Output the [x, y] coordinate of the center of the cell containing the given text.  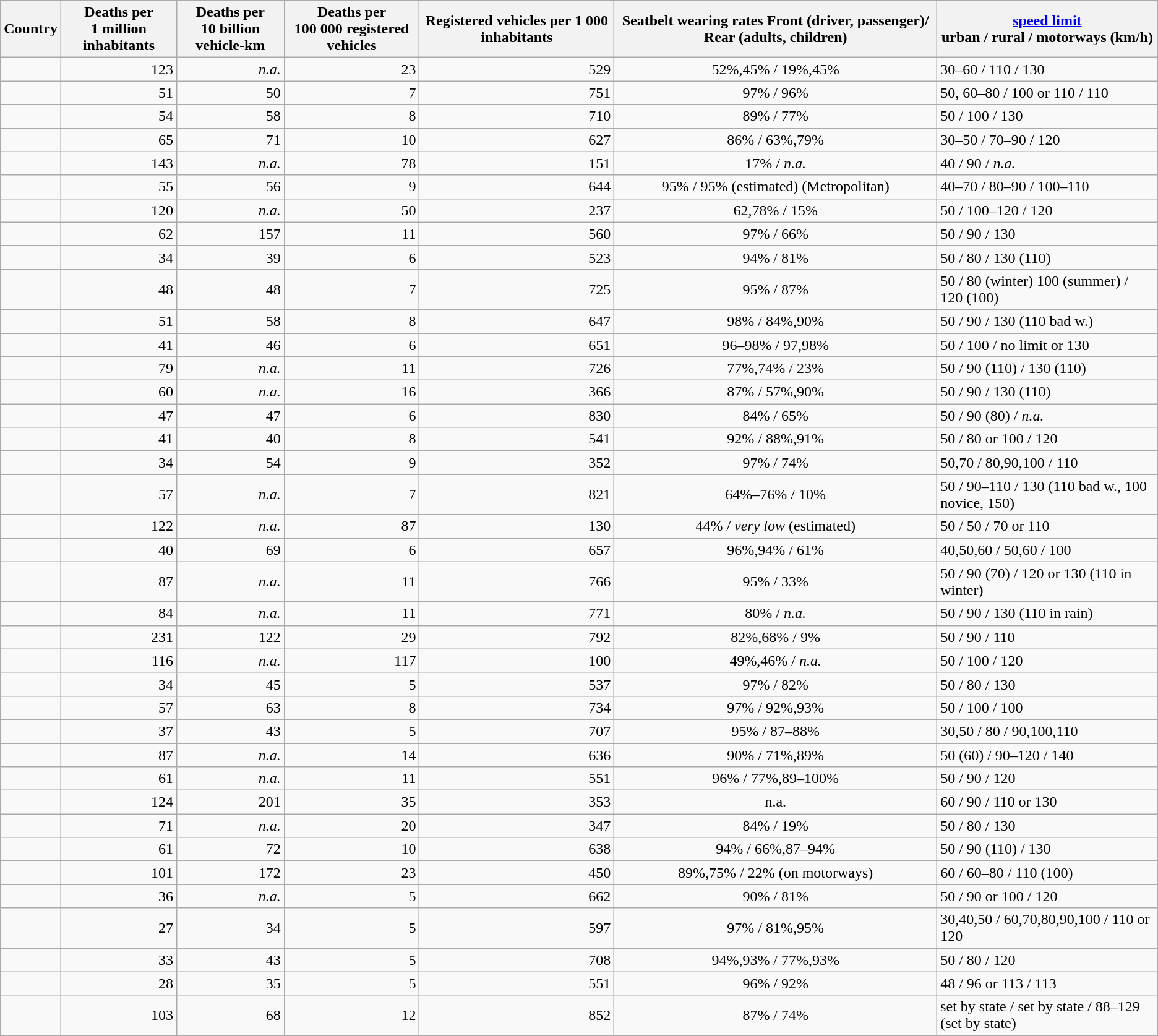
Deaths per1 million inhabitants [119, 29]
124 [119, 802]
647 [517, 321]
120 [119, 210]
65 [119, 140]
39 [230, 257]
50 / 90–110 / 130 (110 bad w., 100 novice, 150) [1048, 495]
172 [230, 873]
17% / n.a. [776, 163]
101 [119, 873]
50 / 90 / 130 (110) [1048, 392]
40–70 / 80–90 / 100–110 [1048, 187]
82%,68% / 9% [776, 637]
60 / 90 / 110 or 130 [1048, 802]
28 [119, 983]
89%,75% / 22% (on motorways) [776, 873]
84% / 19% [776, 826]
50 / 80 (winter) 100 (summer) / 120 (100) [1048, 289]
90% / 71%,89% [776, 755]
97% / 96% [776, 93]
103 [119, 1016]
56 [230, 187]
638 [517, 849]
86% / 63%,79% [776, 140]
852 [517, 1016]
speed limiturban / rural / motorways (km/h) [1048, 29]
50 / 100 / 100 [1048, 708]
50 / 50 / 70 or 110 [1048, 526]
80% / n.a. [776, 614]
130 [517, 526]
87% / 74% [776, 1016]
117 [351, 661]
50 / 90 or 100 / 120 [1048, 896]
116 [119, 661]
830 [517, 416]
541 [517, 439]
40,50,60 / 50,60 / 100 [1048, 550]
30,40,50 / 60,70,80,90,100 / 110 or 120 [1048, 928]
450 [517, 873]
94% / 81% [776, 257]
50 / 90 (110) / 130 [1048, 849]
50 (60) / 90–120 / 140 [1048, 755]
96% / 77%,89–100% [776, 779]
157 [230, 234]
201 [230, 802]
50 / 90 / 130 [1048, 234]
62 [119, 234]
60 / 60–80 / 110 (100) [1048, 873]
708 [517, 960]
90% / 81% [776, 896]
792 [517, 637]
97% / 92%,93% [776, 708]
50 / 90 (110) / 130 (110) [1048, 369]
49%,46% / n.a. [776, 661]
87% / 57%,90% [776, 392]
40 / 90 / n.a. [1048, 163]
30–60 / 110 / 130 [1048, 69]
662 [517, 896]
Registered vehicles per 1 000 inhabitants [517, 29]
347 [517, 826]
50 / 80 / 130 (110) [1048, 257]
94%,93% / 77%,93% [776, 960]
644 [517, 187]
237 [517, 210]
766 [517, 581]
366 [517, 392]
50 / 80 / 120 [1048, 960]
Deaths per100 000 registered vehicles [351, 29]
651 [517, 345]
30–50 / 70–90 / 120 [1048, 140]
100 [517, 661]
50 / 90 (80) / n.a. [1048, 416]
20 [351, 826]
set by state / set by state / 88–129 (set by state) [1048, 1016]
751 [517, 93]
636 [517, 755]
50 / 80 or 100 / 120 [1048, 439]
353 [517, 802]
50 / 90 / 110 [1048, 637]
60 [119, 392]
771 [517, 614]
89% / 77% [776, 116]
44% / very low (estimated) [776, 526]
597 [517, 928]
62,78% / 15% [776, 210]
78 [351, 163]
72 [230, 849]
97% / 74% [776, 463]
96–98% / 97,98% [776, 345]
50 / 90 / 130 (110 bad w.) [1048, 321]
Deaths per10 billion vehicle-km [230, 29]
627 [517, 140]
151 [517, 163]
98% / 84%,90% [776, 321]
50 / 100 / no limit or 130 [1048, 345]
12 [351, 1016]
36 [119, 896]
50, 60–80 / 100 or 110 / 110 [1048, 93]
50 / 90 / 120 [1048, 779]
725 [517, 289]
560 [517, 234]
95% / 33% [776, 581]
707 [517, 731]
52%,45% / 19%,45% [776, 69]
97% / 82% [776, 684]
29 [351, 637]
50 / 100 / 130 [1048, 116]
50 / 90 (70) / 120 or 130 (110 in winter) [1048, 581]
64%–76% / 10% [776, 495]
95% / 95% (estimated) (Metropolitan) [776, 187]
352 [517, 463]
821 [517, 495]
Seatbelt wearing rates Front (driver, passenger)/ Rear (adults, children) [776, 29]
123 [119, 69]
68 [230, 1016]
46 [230, 345]
69 [230, 550]
55 [119, 187]
45 [230, 684]
37 [119, 731]
529 [517, 69]
14 [351, 755]
63 [230, 708]
97% / 81%,95% [776, 928]
33 [119, 960]
710 [517, 116]
231 [119, 637]
95% / 87% [776, 289]
48 / 96 or 113 / 113 [1048, 983]
143 [119, 163]
726 [517, 369]
16 [351, 392]
50 / 100–120 / 120 [1048, 210]
77%,74% / 23% [776, 369]
95% / 87–88% [776, 731]
97% / 66% [776, 234]
734 [517, 708]
30,50 / 80 / 90,100,110 [1048, 731]
657 [517, 550]
96% / 92% [776, 983]
84 [119, 614]
96%,94% / 61% [776, 550]
Country [31, 29]
50 / 90 / 130 (110 in rain) [1048, 614]
27 [119, 928]
84% / 65% [776, 416]
50 / 100 / 120 [1048, 661]
50,70 / 80,90,100 / 110 [1048, 463]
92% / 88%,91% [776, 439]
523 [517, 257]
94% / 66%,87–94% [776, 849]
79 [119, 369]
537 [517, 684]
